Pinpoint the cell where the given text exists, returning its (X, Y) midpoint coordinate. 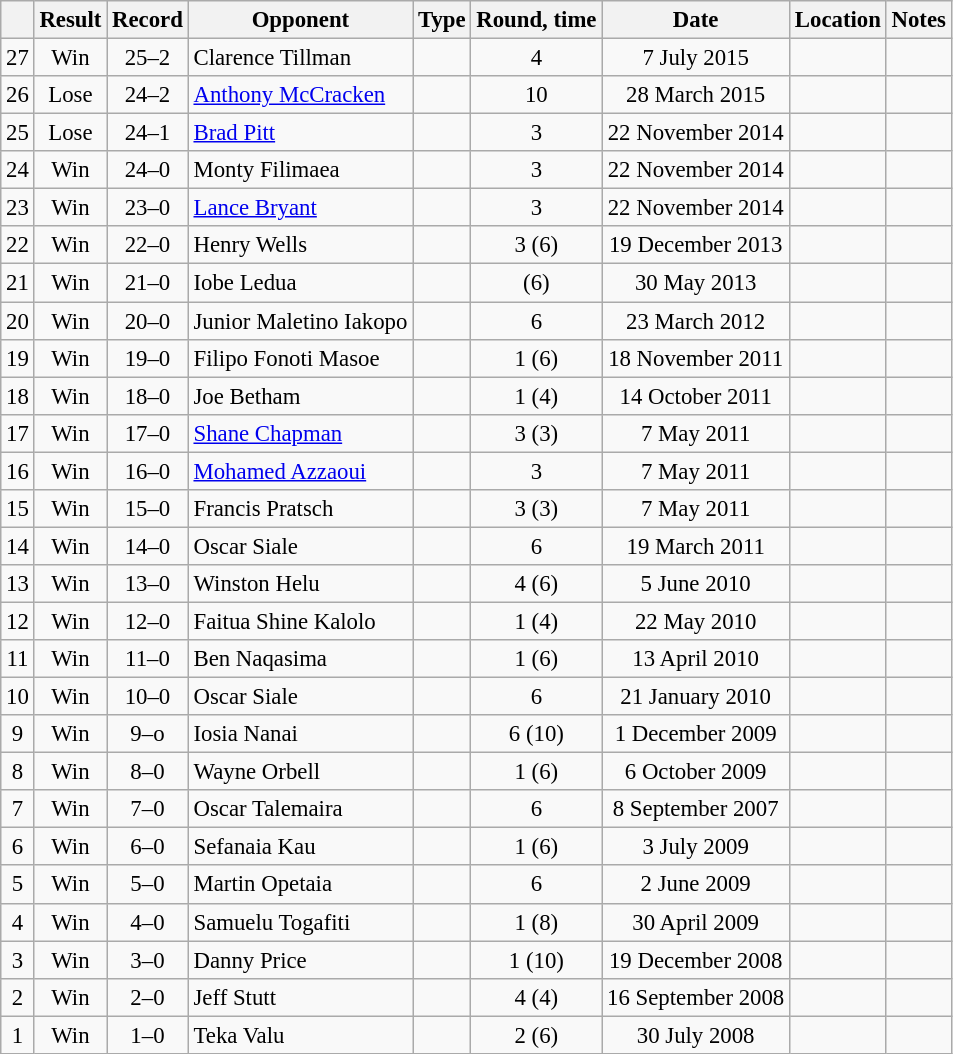
14 October 2011 (696, 396)
5 (18, 885)
12 (18, 621)
19 March 2011 (696, 546)
6–0 (148, 847)
Henry Wells (300, 245)
11–0 (148, 659)
25 (18, 133)
Lance Bryant (300, 208)
Monty Filimaea (300, 170)
2 (18, 997)
5 June 2010 (696, 584)
Jeff Stutt (300, 997)
1 (18, 1035)
17–0 (148, 433)
2 June 2009 (696, 885)
(6) (536, 283)
4 (6) (536, 584)
5–0 (148, 885)
Anthony McCracken (300, 95)
Record (148, 20)
28 March 2015 (696, 95)
15 (18, 509)
Shane Chapman (300, 433)
Winston Helu (300, 584)
Iosia Nanai (300, 734)
9 (18, 734)
22 (18, 245)
21 (18, 283)
24 (18, 170)
10–0 (148, 697)
11 (18, 659)
8 (18, 772)
22 May 2010 (696, 621)
14 (18, 546)
23–0 (148, 208)
Mohamed Azzaoui (300, 471)
2 (6) (536, 1035)
3 July 2009 (696, 847)
4 (4) (536, 997)
20–0 (148, 321)
19–0 (148, 358)
19 (18, 358)
17 (18, 433)
13 April 2010 (696, 659)
6 (10) (536, 734)
23 March 2012 (696, 321)
Filipo Fonoti Masoe (300, 358)
Teka Valu (300, 1035)
Notes (918, 20)
6 October 2009 (696, 772)
Result (70, 20)
4–0 (148, 922)
Ben Naqasima (300, 659)
Location (838, 20)
16 September 2008 (696, 997)
13–0 (148, 584)
Oscar Talemaira (300, 809)
7 July 2015 (696, 58)
27 (18, 58)
Joe Betham (300, 396)
Date (696, 20)
19 December 2008 (696, 960)
7–0 (148, 809)
18 (18, 396)
24–2 (148, 95)
2–0 (148, 997)
Opponent (300, 20)
16–0 (148, 471)
Wayne Orbell (300, 772)
Sefanaia Kau (300, 847)
24–1 (148, 133)
20 (18, 321)
Round, time (536, 20)
Samuelu Togafiti (300, 922)
3 (6) (536, 245)
14–0 (148, 546)
25–2 (148, 58)
21 January 2010 (696, 697)
9–o (148, 734)
13 (18, 584)
1 (10) (536, 960)
19 December 2013 (696, 245)
21–0 (148, 283)
Danny Price (300, 960)
7 (18, 809)
16 (18, 471)
8 September 2007 (696, 809)
18–0 (148, 396)
Brad Pitt (300, 133)
Faitua Shine Kalolo (300, 621)
Martin Opetaia (300, 885)
18 November 2011 (696, 358)
23 (18, 208)
1 December 2009 (696, 734)
Type (442, 20)
Iobe Ledua (300, 283)
15–0 (148, 509)
24–0 (148, 170)
30 July 2008 (696, 1035)
8–0 (148, 772)
Clarence Tillman (300, 58)
3–0 (148, 960)
30 April 2009 (696, 922)
Francis Pratsch (300, 509)
12–0 (148, 621)
22–0 (148, 245)
26 (18, 95)
Junior Maletino Iakopo (300, 321)
1 (8) (536, 922)
30 May 2013 (696, 283)
1–0 (148, 1035)
